Return (X, Y) of the center of cell containing provided text 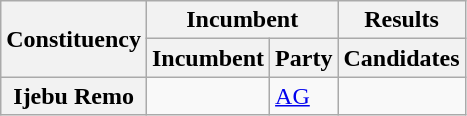
Ijebu Remo (74, 96)
Constituency (74, 39)
Candidates (402, 58)
Party (304, 58)
Results (402, 20)
AG (304, 96)
